Extract the (x, y) coordinate from the center of the cell holding the provided text.  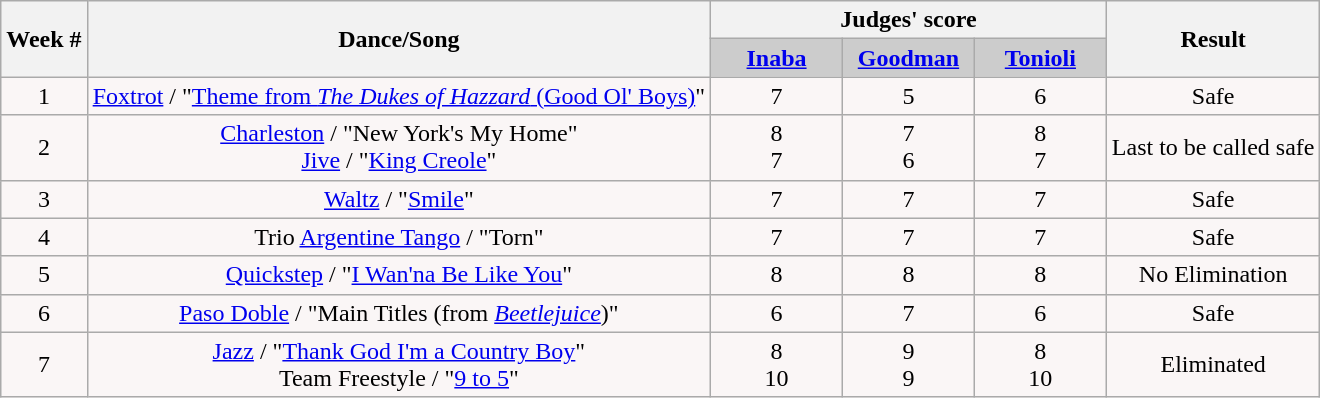
Foxtrot / "Theme from The Dukes of Hazzard (Good Ol' Boys)" (398, 96)
Quickstep / "I Wan'na Be Like You" (398, 275)
Last to be called safe (1213, 148)
2 (44, 148)
4 (44, 237)
Dance/Song (398, 39)
Inaba (777, 58)
Trio Argentine Tango / "Torn" (398, 237)
Goodman (909, 58)
No Elimination (1213, 275)
Judges' score (909, 20)
1 (44, 96)
99 (909, 364)
Eliminated (1213, 364)
Charleston / "New York's My Home"Jive / "King Creole" (398, 148)
Waltz / "Smile" (398, 199)
3 (44, 199)
Week # (44, 39)
Result (1213, 39)
Jazz / "Thank God I'm a Country Boy"Team Freestyle / "9 to 5" (398, 364)
Paso Doble / "Main Titles (from Beetlejuice)" (398, 313)
76 (909, 148)
Tonioli (1040, 58)
